Search for the cell housing the specified text and yield its (X, Y) center coordinate. 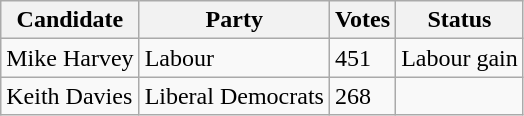
451 (362, 58)
Mike Harvey (70, 58)
Party (234, 20)
Keith Davies (70, 96)
Labour (234, 58)
Votes (362, 20)
Liberal Democrats (234, 96)
Status (460, 20)
268 (362, 96)
Labour gain (460, 58)
Candidate (70, 20)
